From the cell containing the given text, extract its center point as [X, Y] coordinate. 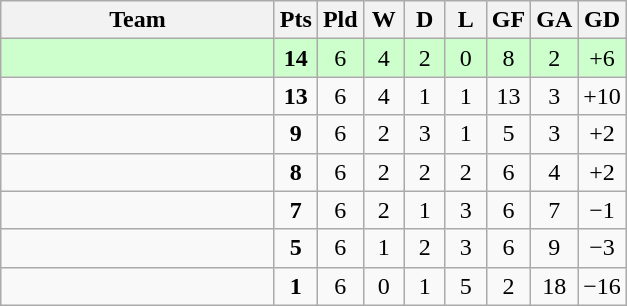
D [424, 20]
Pts [296, 20]
+10 [602, 96]
18 [554, 286]
GD [602, 20]
GF [508, 20]
Team [138, 20]
−3 [602, 248]
GA [554, 20]
L [466, 20]
−16 [602, 286]
W [384, 20]
−1 [602, 210]
14 [296, 58]
+6 [602, 58]
Pld [340, 20]
